Return the [X, Y] coordinate for the center point of the cell that contains the specified text.  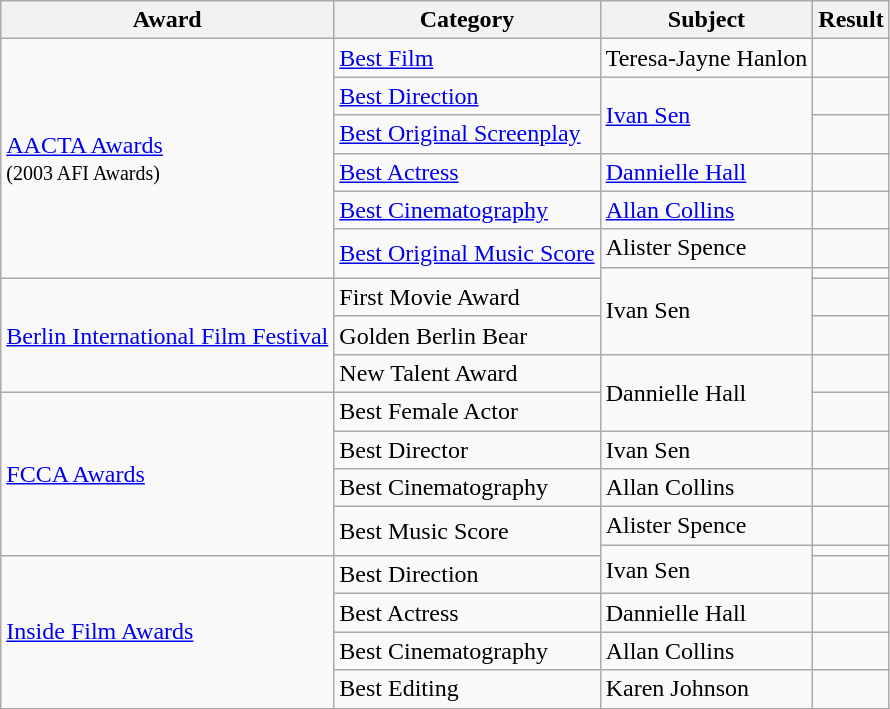
Teresa-Jayne Hanlon [706, 58]
Best Female Actor [467, 411]
Best Film [467, 58]
Result [851, 20]
Best Original Screenplay [467, 134]
Best Original Music Score [467, 254]
Category [467, 20]
First Movie Award [467, 297]
Karen Johnson [706, 689]
FCCA Awards [168, 474]
Best Editing [467, 689]
Inside Film Awards [168, 632]
Subject [706, 20]
Award [168, 20]
Golden Berlin Bear [467, 335]
New Talent Award [467, 373]
AACTA Awards(2003 AFI Awards) [168, 158]
Berlin International Film Festival [168, 335]
Best Music Score [467, 532]
Best Director [467, 449]
